Return [X, Y] of the center of cell containing provided text 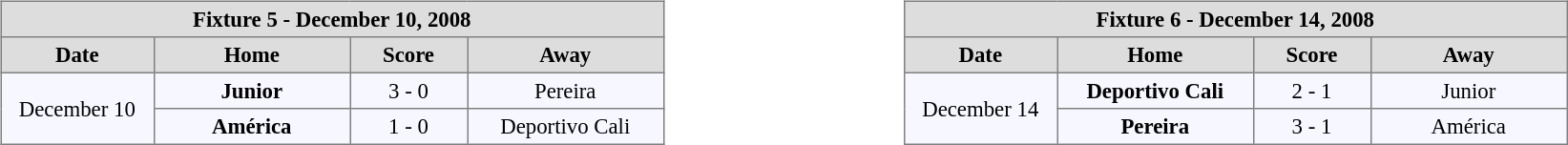
December 10 [76, 109]
Fixture 6 - December 14, 2008 [1235, 19]
1 - 0 [408, 127]
2 - 1 [1311, 91]
3 - 1 [1311, 127]
December 14 [980, 109]
Fixture 5 - December 10, 2008 [331, 19]
3 - 0 [408, 91]
